From the cell containing the given text, extract its center point as (X, Y) coordinate. 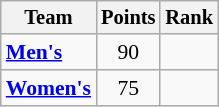
90 (128, 53)
Rank (189, 18)
Points (128, 18)
75 (128, 88)
Team (48, 18)
Men's (48, 53)
Women's (48, 88)
